Search for the cell housing the specified text and yield its (X, Y) center coordinate. 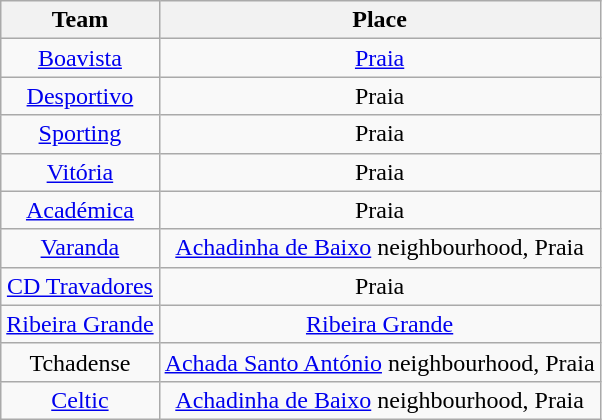
Varanda (80, 248)
Desportivo (80, 96)
Achada Santo António neighbourhood, Praia (380, 362)
Place (380, 20)
Académica (80, 210)
Tchadense (80, 362)
Vitória (80, 172)
Sporting (80, 134)
Team (80, 20)
CD Travadores (80, 286)
Celtic (80, 400)
Boavista (80, 58)
